Scan for the cell matching the given text and deliver its [X, Y] coordinate at center. 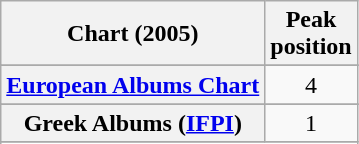
Greek Albums (IFPI) [133, 123]
European Albums Chart [133, 85]
1 [311, 123]
Chart (2005) [133, 34]
Peakposition [311, 34]
4 [311, 85]
